Identify which cell holds the provided text, then report its [x, y] central coordinate. 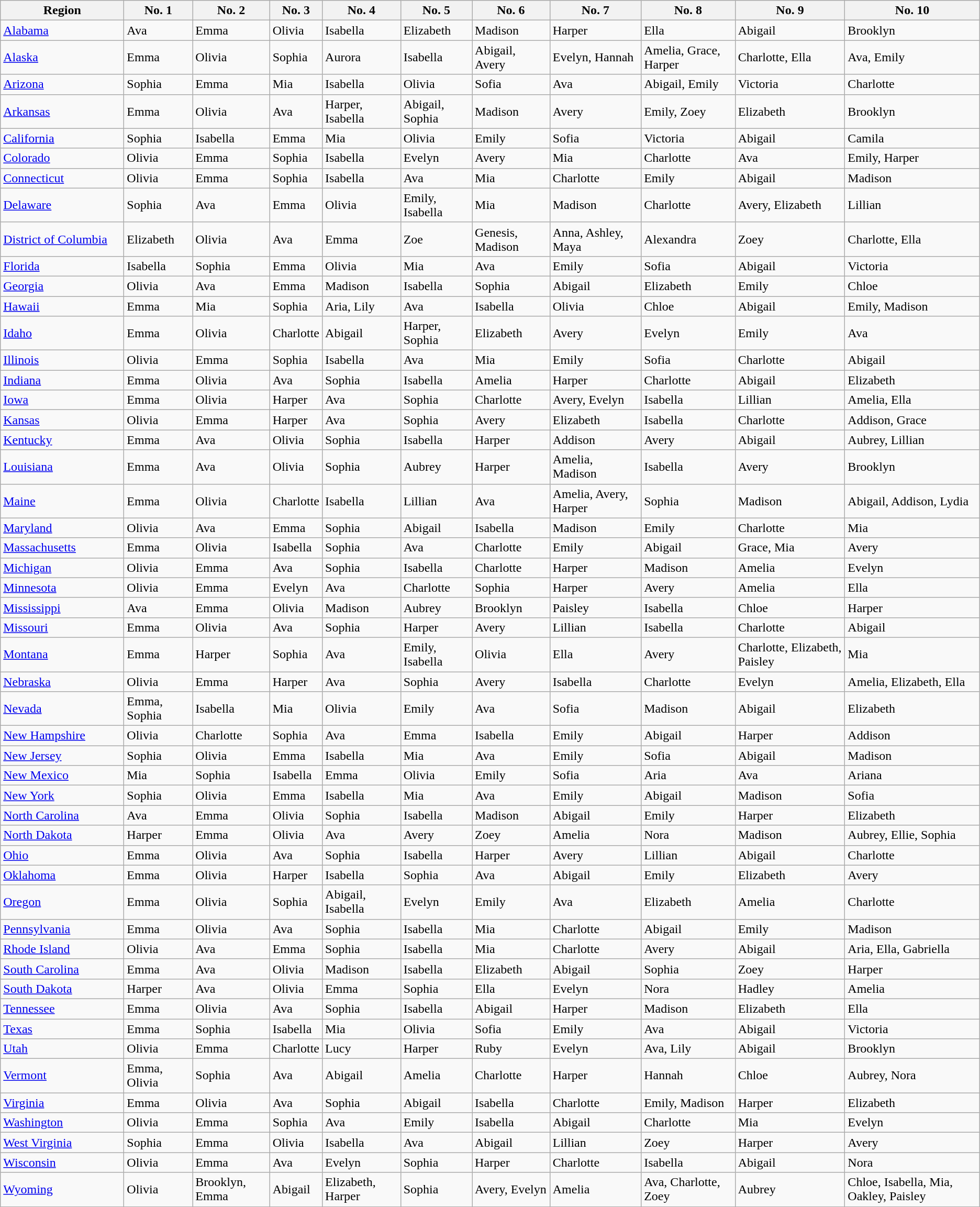
Emily, Zoey [688, 111]
Iowa [62, 400]
Colorado [62, 158]
Pennsylvania [62, 929]
Chloe, Isabella, Mia, Oakley, Paisley [912, 1190]
Abigail, Avery [511, 58]
Florida [62, 266]
Illinois [62, 360]
Aurora [362, 58]
Ava, Lily [688, 1049]
Ohio [62, 855]
Zoe [436, 239]
New Mexico [62, 776]
Amelia, Avery, Harper [595, 501]
No. 2 [231, 10]
Idaho [62, 333]
Missouri [62, 627]
Amelia, Grace, Harper [688, 58]
South Carolina [62, 969]
Nevada [62, 709]
California [62, 138]
Arizona [62, 84]
No. 10 [912, 10]
No. 5 [436, 10]
Lucy [362, 1049]
Aubrey, Nora [912, 1076]
Hannah [688, 1076]
Alaska [62, 58]
Amelia, Ella [912, 400]
Michigan [62, 568]
No. 8 [688, 10]
No. 1 [158, 10]
South Dakota [62, 989]
Ariana [912, 776]
Louisiana [62, 467]
Grace, Mia [790, 548]
Utah [62, 1049]
Emily, Harper [912, 158]
Avery, Elizabeth [790, 205]
Amelia, Elizabeth, Ella [912, 681]
No. 4 [362, 10]
Washington [62, 1123]
No. 9 [790, 10]
New Jersey [62, 756]
Addison, Grace [912, 420]
Delaware [62, 205]
Amelia, Madison [595, 467]
Emma, Sophia [158, 709]
Aria [688, 776]
Aria, Lily [362, 306]
Alabama [62, 30]
West Virginia [62, 1143]
Brooklyn, Emma [231, 1190]
Aria, Ella, Gabriella [912, 949]
Texas [62, 1029]
Vermont [62, 1076]
Camila [912, 138]
Maine [62, 501]
Hawaii [62, 306]
Abigail, Sophia [436, 111]
Wyoming [62, 1190]
North Dakota [62, 835]
Virginia [62, 1103]
Aubrey, Ellie, Sophia [912, 835]
Abigail, Addison, Lydia [912, 501]
Mississippi [62, 607]
No. 7 [595, 10]
No. 3 [296, 10]
Maryland [62, 528]
Paisley [595, 607]
Emma, Olivia [158, 1076]
Oregon [62, 902]
New York [62, 795]
Kentucky [62, 440]
Anna, Ashley, Maya [595, 239]
Minnesota [62, 588]
Montana [62, 655]
Abigail, Emily [688, 84]
Arkansas [62, 111]
Elizabeth, Harper [362, 1190]
Tennessee [62, 1009]
Connecticut [62, 178]
Genesis, Madison [511, 239]
Ava, Charlotte, Zoey [688, 1190]
Kansas [62, 420]
Georgia [62, 286]
Oklahoma [62, 875]
Harper, Sophia [436, 333]
Hadley [790, 989]
Charlotte, Elizabeth, Paisley [790, 655]
No. 6 [511, 10]
Nebraska [62, 681]
Wisconsin [62, 1162]
New Hampshire [62, 736]
Evelyn, Hannah [595, 58]
Ava, Emily [912, 58]
Aubrey, Lillian [912, 440]
Rhode Island [62, 949]
North Carolina [62, 815]
Indiana [62, 380]
Abigail, Isabella [362, 902]
District of Columbia [62, 239]
Harper, Isabella [362, 111]
Region [62, 10]
Ruby [511, 1049]
Alexandra [688, 239]
Massachusetts [62, 548]
